Search for the cell housing the specified text and yield its [X, Y] center coordinate. 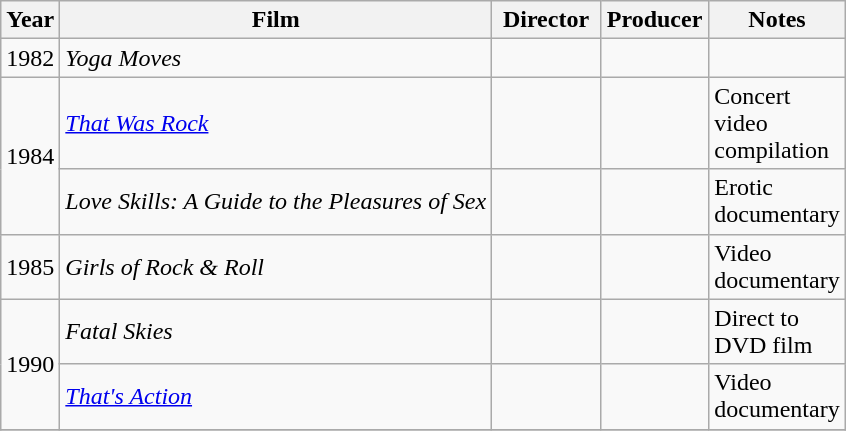
Girls of Rock & Roll [276, 266]
Yoga Moves [276, 58]
Producer [654, 20]
1990 [30, 364]
That Was Rock [276, 123]
Director [546, 20]
Notes [777, 20]
That's Action [276, 396]
Concert video compilation [777, 123]
Film [276, 20]
Erotic documentary [777, 202]
Fatal Skies [276, 332]
Year [30, 20]
1982 [30, 58]
1985 [30, 266]
Love Skills: A Guide to the Pleasures of Sex [276, 202]
Direct to DVD film [777, 332]
1984 [30, 156]
